Find where the given text appears and provide that cell's center as [X, Y] coordinate. 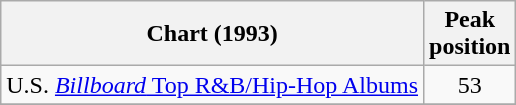
Chart (1993) [212, 34]
53 [470, 85]
U.S. Billboard Top R&B/Hip-Hop Albums [212, 85]
Peakposition [470, 34]
